Provide the [X, Y] coordinate of the cell's center where the given text is located.  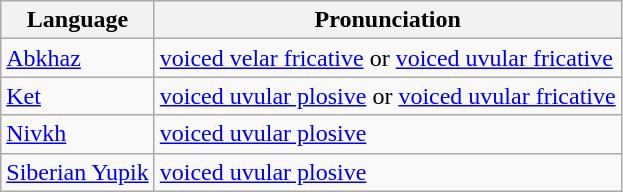
Nivkh [78, 134]
Pronunciation [388, 20]
Siberian Yupik [78, 172]
voiced velar fricative or voiced uvular fricative [388, 58]
Language [78, 20]
Ket [78, 96]
Abkhaz [78, 58]
voiced uvular plosive or voiced uvular fricative [388, 96]
